Return [X, Y] of the center of cell containing provided text 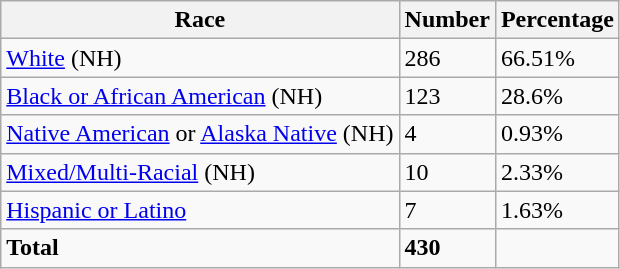
286 [447, 58]
1.63% [557, 210]
Total [200, 248]
White (NH) [200, 58]
4 [447, 134]
28.6% [557, 96]
2.33% [557, 172]
7 [447, 210]
123 [447, 96]
Number [447, 20]
Native American or Alaska Native (NH) [200, 134]
Black or African American (NH) [200, 96]
66.51% [557, 58]
0.93% [557, 134]
430 [447, 248]
Percentage [557, 20]
Race [200, 20]
10 [447, 172]
Mixed/Multi-Racial (NH) [200, 172]
Hispanic or Latino [200, 210]
